Output the (X, Y) coordinate of the center of the cell containing the given text.  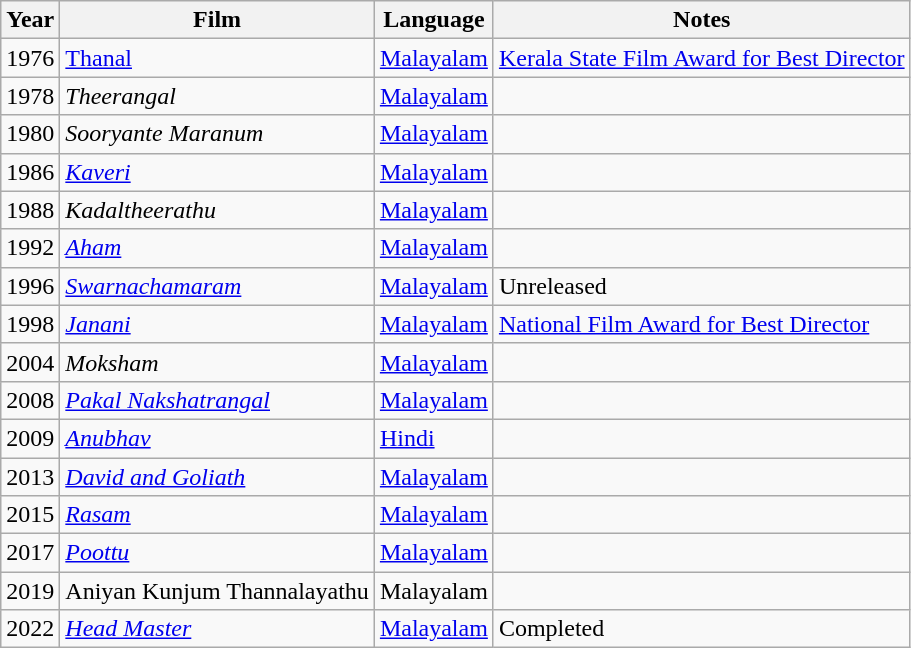
Poottu (218, 553)
Thanal (218, 58)
Hindi (434, 438)
1996 (30, 286)
2022 (30, 629)
Completed (702, 629)
1980 (30, 134)
1998 (30, 324)
Swarnachamaram (218, 286)
Rasam (218, 515)
1976 (30, 58)
2019 (30, 591)
Theerangal (218, 96)
2015 (30, 515)
Moksham (218, 362)
2009 (30, 438)
Sooryante Maranum (218, 134)
National Film Award for Best Director (702, 324)
1986 (30, 172)
Aniyan Kunjum Thannalayathu (218, 591)
David and Goliath (218, 477)
2017 (30, 553)
Year (30, 20)
2004 (30, 362)
Aham (218, 248)
1988 (30, 210)
Film (218, 20)
1978 (30, 96)
2013 (30, 477)
Language (434, 20)
Kadaltheerathu (218, 210)
Janani (218, 324)
2008 (30, 400)
Pakal Nakshatrangal (218, 400)
Head Master (218, 629)
1992 (30, 248)
Notes (702, 20)
Unreleased (702, 286)
Anubhav (218, 438)
Kerala State Film Award for Best Director (702, 58)
Kaveri (218, 172)
